From the cell containing the given text, extract its center point as [x, y] coordinate. 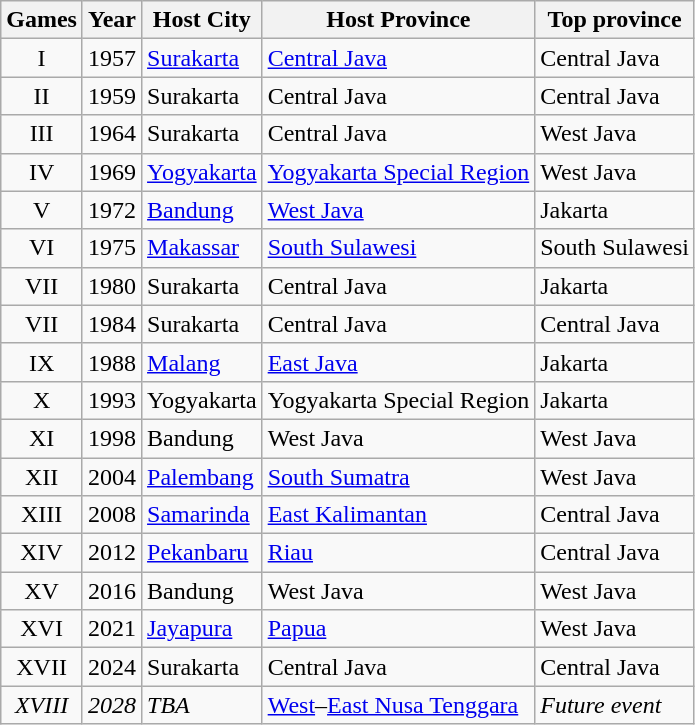
1998 [112, 438]
2016 [112, 591]
TBA [202, 705]
Riau [398, 553]
III [42, 134]
X [42, 400]
1975 [112, 248]
1957 [112, 58]
II [42, 96]
XV [42, 591]
Jayapura [202, 629]
Future event [615, 705]
IV [42, 172]
XVII [42, 667]
2028 [112, 705]
XIV [42, 553]
1972 [112, 210]
Samarinda [202, 515]
I [42, 58]
2021 [112, 629]
V [42, 210]
XVI [42, 629]
1988 [112, 362]
1993 [112, 400]
South Sumatra [398, 477]
XIII [42, 515]
2008 [112, 515]
West–East Nusa Tenggara [398, 705]
Pekanbaru [202, 553]
2012 [112, 553]
XVIII [42, 705]
XI [42, 438]
1959 [112, 96]
1980 [112, 286]
2024 [112, 667]
Games [42, 20]
IX [42, 362]
Makassar [202, 248]
2004 [112, 477]
Top province [615, 20]
East Java [398, 362]
XII [42, 477]
Host Province [398, 20]
1964 [112, 134]
1969 [112, 172]
VI [42, 248]
1984 [112, 324]
East Kalimantan [398, 515]
Papua [398, 629]
Malang [202, 362]
Host City [202, 20]
Palembang [202, 477]
Year [112, 20]
